Extract the [x, y] coordinate from the center of the cell holding the provided text.  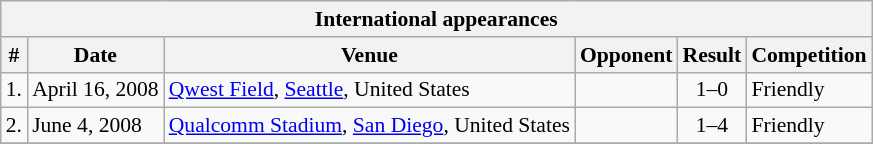
Competition [808, 55]
1. [14, 90]
# [14, 55]
Qwest Field, Seattle, United States [370, 90]
International appearances [436, 19]
Result [712, 55]
2. [14, 126]
Opponent [626, 55]
Venue [370, 55]
Date [96, 55]
Qualcomm Stadium, San Diego, United States [370, 126]
1–4 [712, 126]
April 16, 2008 [96, 90]
June 4, 2008 [96, 126]
1–0 [712, 90]
